Search for the cell housing the specified text and yield its [x, y] center coordinate. 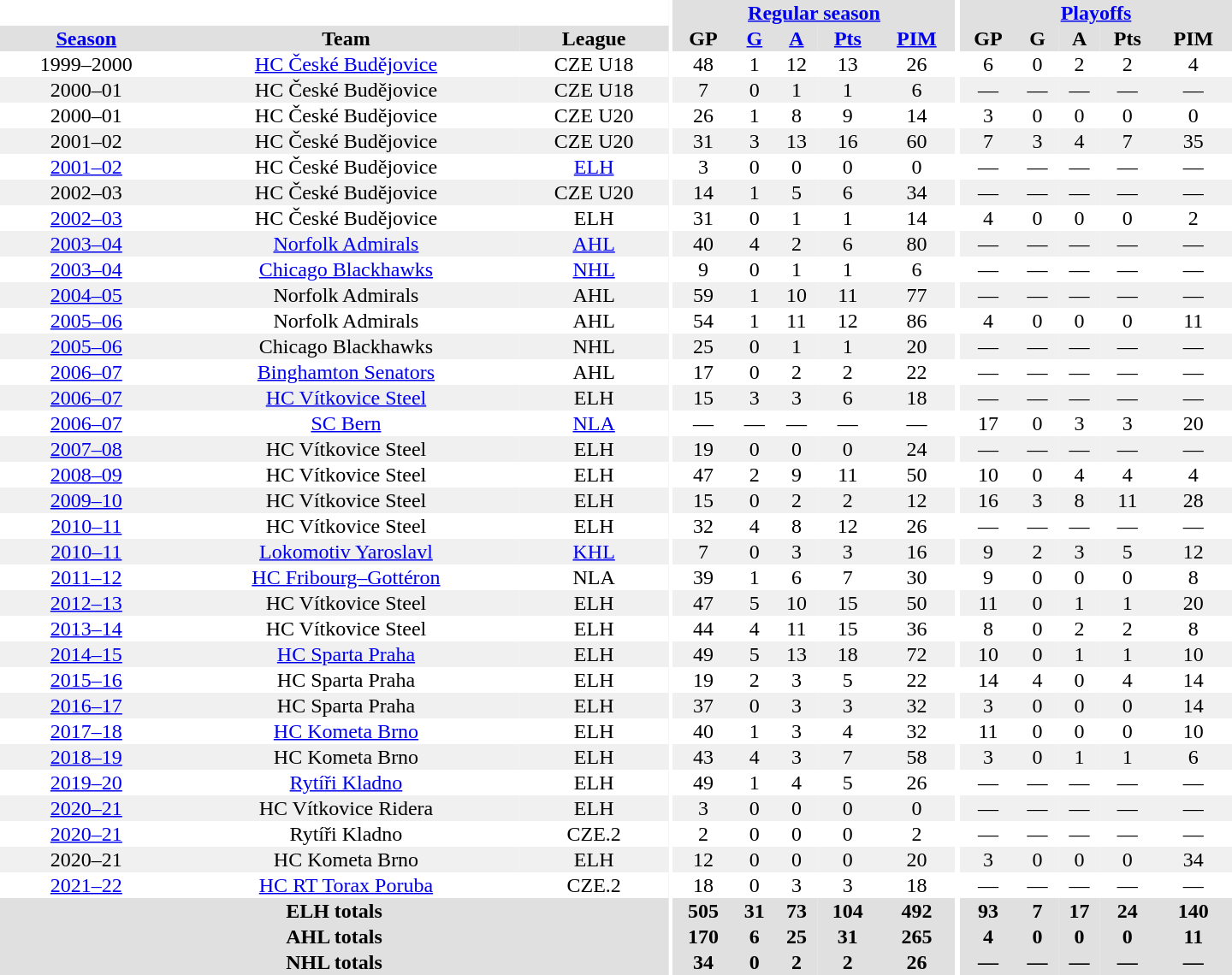
2004–05 [86, 295]
2007–08 [86, 449]
2011–12 [86, 577]
Regular season [814, 13]
59 [703, 295]
505 [703, 911]
2016–17 [86, 706]
KHL [594, 552]
ELH totals [334, 911]
36 [916, 629]
43 [703, 757]
NHL totals [334, 962]
265 [916, 937]
492 [916, 911]
Team [346, 38]
Playoffs [1096, 13]
2015–16 [86, 680]
2008–09 [86, 475]
2013–14 [86, 629]
HC Vítkovice Ridera [346, 808]
72 [916, 654]
Binghamton Senators [346, 372]
48 [703, 64]
60 [916, 141]
37 [703, 706]
Season [86, 38]
HC Fribourg–Gottéron [346, 577]
77 [916, 295]
2017–18 [86, 731]
54 [703, 321]
2014–15 [86, 654]
140 [1193, 911]
League [594, 38]
AHL totals [334, 937]
2012–13 [86, 603]
SC Bern [346, 423]
80 [916, 244]
2019–20 [86, 783]
170 [703, 937]
73 [796, 911]
2009–10 [86, 500]
39 [703, 577]
Lokomotiv Yaroslavl [346, 552]
35 [1193, 141]
58 [916, 757]
HC RT Torax Poruba [346, 885]
2018–19 [86, 757]
86 [916, 321]
1999–2000 [86, 64]
44 [703, 629]
30 [916, 577]
104 [847, 911]
2021–22 [86, 885]
93 [988, 911]
28 [1193, 500]
